Locate the cell with the specified text and output its (X, Y) center coordinate. 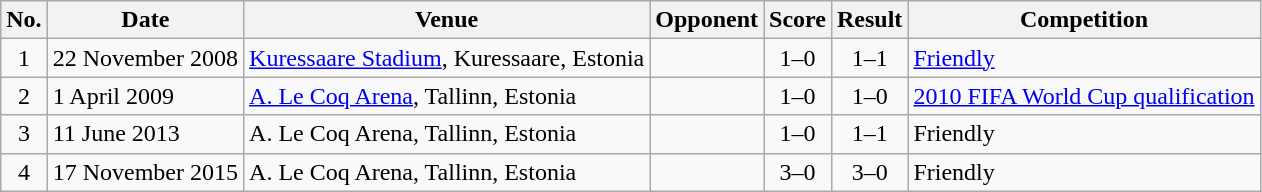
Date (145, 20)
Venue (447, 20)
1 (24, 58)
2 (24, 96)
4 (24, 172)
Competition (1084, 20)
2010 FIFA World Cup qualification (1084, 96)
3 (24, 134)
11 June 2013 (145, 134)
Score (798, 20)
1 April 2009 (145, 96)
17 November 2015 (145, 172)
Result (869, 20)
22 November 2008 (145, 58)
Opponent (707, 20)
Kuressaare Stadium, Kuressaare, Estonia (447, 58)
No. (24, 20)
